Return (X, Y) of the center of cell containing provided text 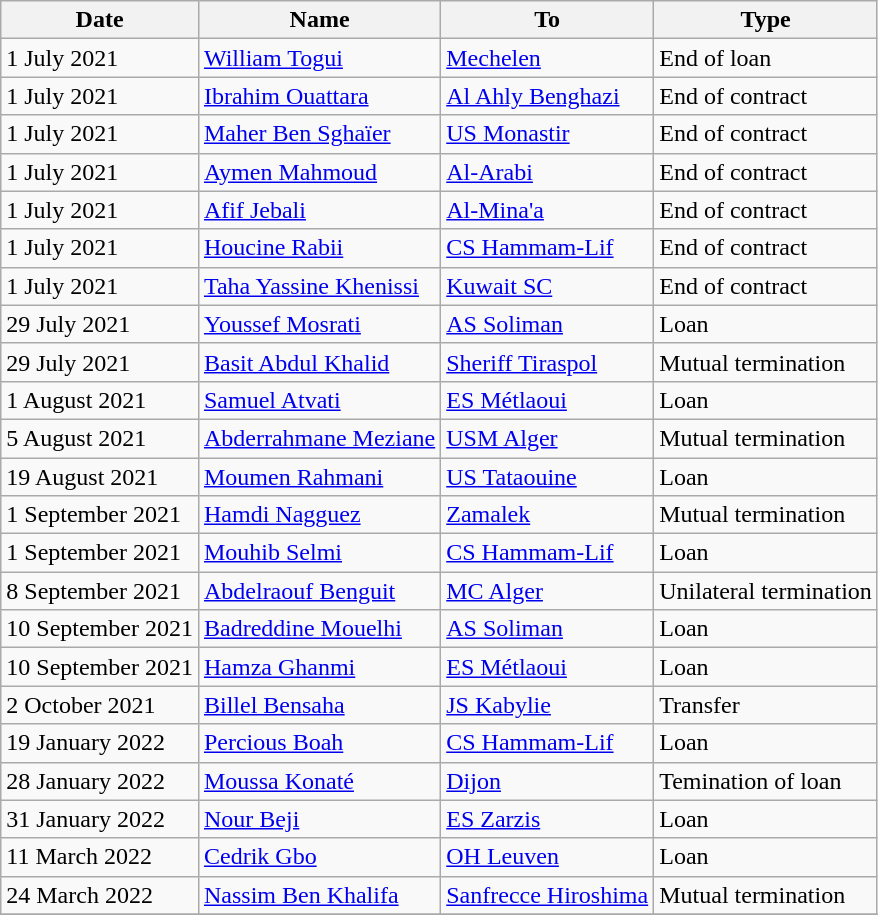
24 March 2022 (100, 895)
Dijon (548, 781)
Al-Mina'a (548, 210)
2 October 2021 (100, 705)
Name (319, 20)
Date (100, 20)
Hamza Ghanmi (319, 667)
28 January 2022 (100, 781)
Temination of loan (766, 781)
Percious Boah (319, 743)
Abderrahmane Meziane (319, 438)
Al-Arabi (548, 172)
19 January 2022 (100, 743)
1 August 2021 (100, 400)
Transfer (766, 705)
Cedrik Gbo (319, 857)
MC Alger (548, 591)
Nour Beji (319, 819)
OH Leuven (548, 857)
US Tataouine (548, 477)
5 August 2021 (100, 438)
Youssef Mosrati (319, 324)
Moussa Konaté (319, 781)
Ibrahim Ouattara (319, 96)
11 March 2022 (100, 857)
Zamalek (548, 515)
ES Zarzis (548, 819)
Samuel Atvati (319, 400)
Abdelraouf Benguit (319, 591)
Basit Abdul Khalid (319, 362)
End of loan (766, 58)
William Togui (319, 58)
Mouhib Selmi (319, 553)
Sheriff Tiraspol (548, 362)
31 January 2022 (100, 819)
Unilateral termination (766, 591)
Kuwait SC (548, 286)
US Monastir (548, 134)
Nassim Ben Khalifa (319, 895)
JS Kabylie (548, 705)
Maher Ben Sghaïer (319, 134)
Mechelen (548, 58)
Type (766, 20)
Aymen Mahmoud (319, 172)
Afif Jebali (319, 210)
Al Ahly Benghazi (548, 96)
Houcine Rabii (319, 248)
Badreddine Mouelhi (319, 629)
Moumen Rahmani (319, 477)
8 September 2021 (100, 591)
Hamdi Nagguez (319, 515)
Taha Yassine Khenissi (319, 286)
USM Alger (548, 438)
19 August 2021 (100, 477)
Sanfrecce Hiroshima (548, 895)
To (548, 20)
Billel Bensaha (319, 705)
